Identify which cell holds the provided text, then report its [X, Y] central coordinate. 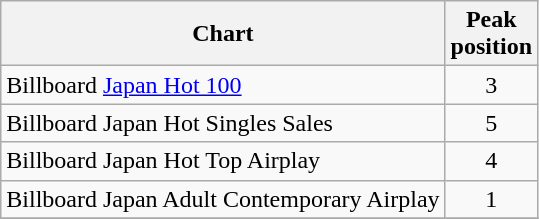
Chart [223, 34]
3 [491, 85]
4 [491, 161]
Billboard Japan Hot 100 [223, 85]
Billboard Japan Adult Contemporary Airplay [223, 199]
Billboard Japan Hot Singles Sales [223, 123]
Peakposition [491, 34]
5 [491, 123]
Billboard Japan Hot Top Airplay [223, 161]
1 [491, 199]
